Locate the cell with the specified text and output its [x, y] center coordinate. 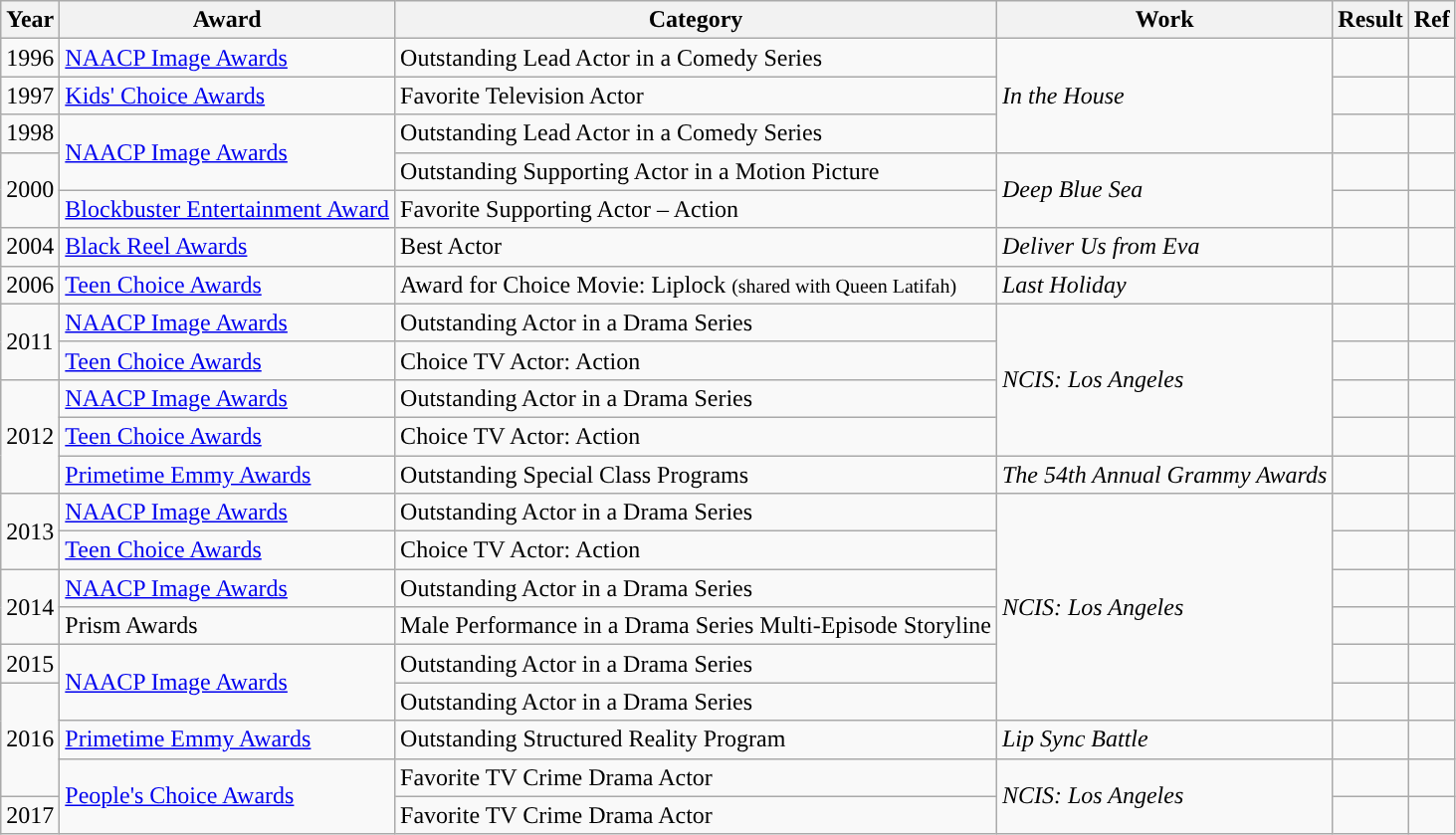
2004 [30, 247]
Favorite Television Actor [697, 96]
Year [30, 20]
Black Reel Awards [227, 247]
Deliver Us from Eva [1164, 247]
Ref [1431, 20]
2016 [30, 739]
Deep Blue Sea [1164, 190]
Award [227, 20]
2013 [30, 531]
2011 [30, 341]
Prism Awards [227, 626]
Favorite Supporting Actor – Action [697, 209]
Best Actor [697, 247]
1997 [30, 96]
2015 [30, 664]
2000 [30, 190]
Lip Sync Battle [1164, 739]
In the House [1164, 96]
1998 [30, 133]
Award for Choice Movie: Liplock (shared with Queen Latifah) [697, 285]
Blockbuster Entertainment Award [227, 209]
1996 [30, 58]
Last Holiday [1164, 285]
Work [1164, 20]
Male Performance in a Drama Series Multi-Episode Storyline [697, 626]
Outstanding Special Class Programs [697, 475]
Category [697, 20]
The 54th Annual Grammy Awards [1164, 475]
2012 [30, 436]
2014 [30, 607]
Outstanding Structured Reality Program [697, 739]
Kids' Choice Awards [227, 96]
2006 [30, 285]
2017 [30, 815]
Result [1370, 20]
People's Choice Awards [227, 796]
Outstanding Supporting Actor in a Motion Picture [697, 171]
